Determine the [x, y] coordinate at the center of the cell enclosing the given text.  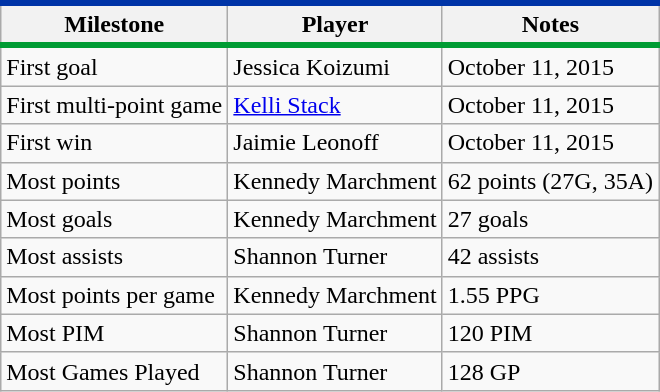
Player [335, 24]
128 GP [550, 371]
Most PIM [114, 333]
Most points [114, 181]
Notes [550, 24]
Milestone [114, 24]
Most goals [114, 219]
Most assists [114, 257]
62 points (27G, 35A) [550, 181]
Most points per game [114, 295]
Jaimie Leonoff [335, 143]
120 PIM [550, 333]
42 assists [550, 257]
Most Games Played [114, 371]
First multi-point game [114, 105]
27 goals [550, 219]
1.55 PPG [550, 295]
Jessica Koizumi [335, 66]
First win [114, 143]
Kelli Stack [335, 105]
First goal [114, 66]
